Provide the [X, Y] coordinate of the cell's center where the given text is located.  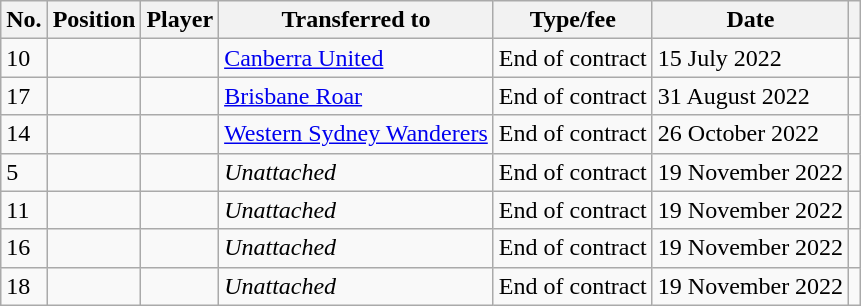
Position [94, 20]
15 July 2022 [750, 58]
16 [24, 248]
11 [24, 210]
18 [24, 286]
Type/fee [572, 20]
Transferred to [356, 20]
Canberra United [356, 58]
17 [24, 96]
5 [24, 172]
31 August 2022 [750, 96]
14 [24, 134]
10 [24, 58]
Player [180, 20]
26 October 2022 [750, 134]
No. [24, 20]
Date [750, 20]
Brisbane Roar [356, 96]
Western Sydney Wanderers [356, 134]
